Extract the (x, y) coordinate from the center of the cell holding the provided text.  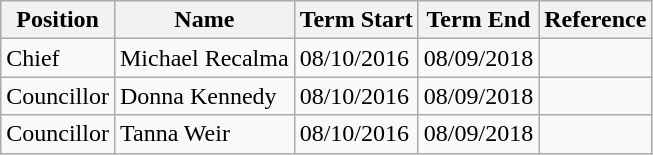
Position (58, 20)
Term Start (356, 20)
Tanna Weir (204, 134)
Name (204, 20)
Reference (596, 20)
Term End (478, 20)
Michael Recalma (204, 58)
Donna Kennedy (204, 96)
Chief (58, 58)
